Return the [X, Y] coordinate for the center point of the cell that contains the specified text.  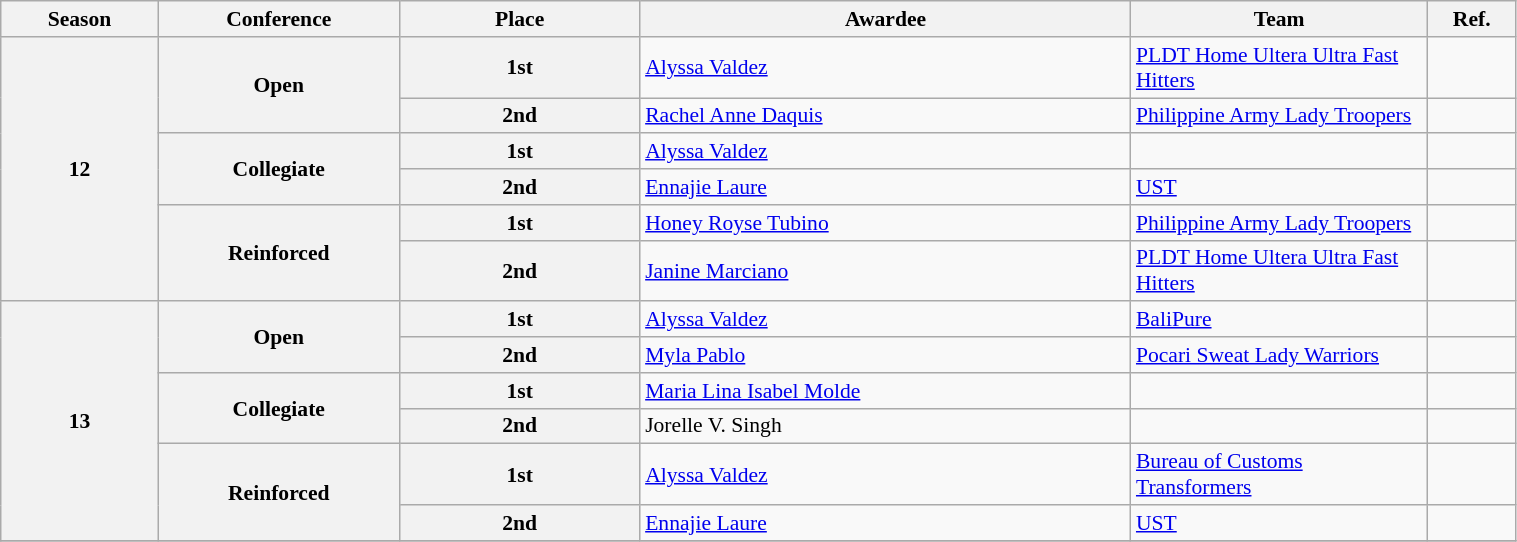
BaliPure [1279, 320]
Season [80, 19]
Pocari Sweat Lady Warriors [1279, 355]
Place [520, 19]
Maria Lina Isabel Molde [886, 391]
Janine Marciano [886, 270]
13 [80, 422]
Honey Royse Tubino [886, 223]
Bureau of Customs Transformers [1279, 474]
Awardee [886, 19]
12 [80, 170]
Ref. [1472, 19]
Myla Pablo [886, 355]
Jorelle V. Singh [886, 426]
Team [1279, 19]
Rachel Anne Daquis [886, 116]
Conference [278, 19]
